Pinpoint the cell where the given text exists, returning its [x, y] midpoint coordinate. 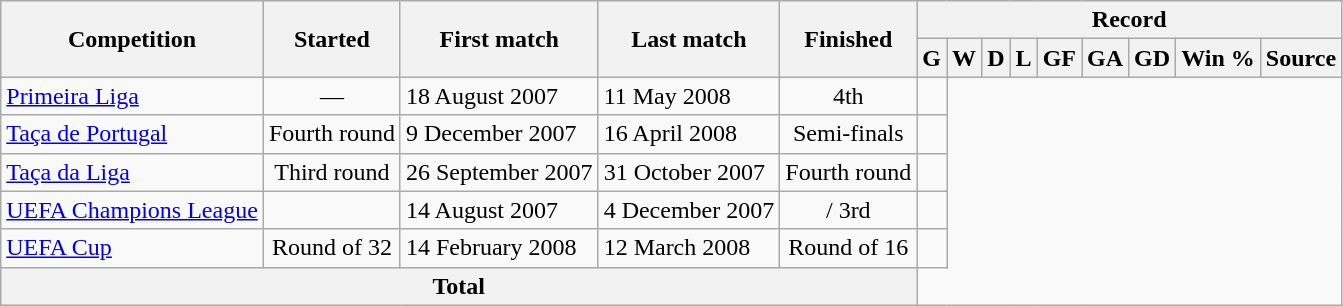
Semi-finals [848, 134]
D [996, 58]
Source [1300, 58]
Started [332, 39]
4th [848, 96]
UEFA Cup [132, 248]
Win % [1218, 58]
Taça da Liga [132, 172]
GA [1106, 58]
11 May 2008 [689, 96]
Primeira Liga [132, 96]
4 December 2007 [689, 210]
First match [499, 39]
GF [1059, 58]
/ 3rd [848, 210]
14 August 2007 [499, 210]
Record [1130, 20]
16 April 2008 [689, 134]
31 October 2007 [689, 172]
Round of 16 [848, 248]
Finished [848, 39]
9 December 2007 [499, 134]
Competition [132, 39]
12 March 2008 [689, 248]
UEFA Champions League [132, 210]
18 August 2007 [499, 96]
14 February 2008 [499, 248]
Total [459, 286]
Round of 32 [332, 248]
GD [1152, 58]
26 September 2007 [499, 172]
Last match [689, 39]
W [964, 58]
— [332, 96]
G [932, 58]
Third round [332, 172]
Taça de Portugal [132, 134]
L [1024, 58]
